From the cell containing the given text, extract its center point as (x, y) coordinate. 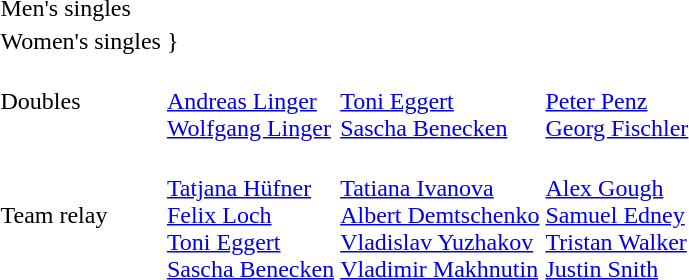
Toni EggertSascha Benecken (440, 101)
} (250, 41)
Andreas LingerWolfgang Linger (250, 101)
